Determine the [X, Y] coordinate at the center of the cell enclosing the given text.  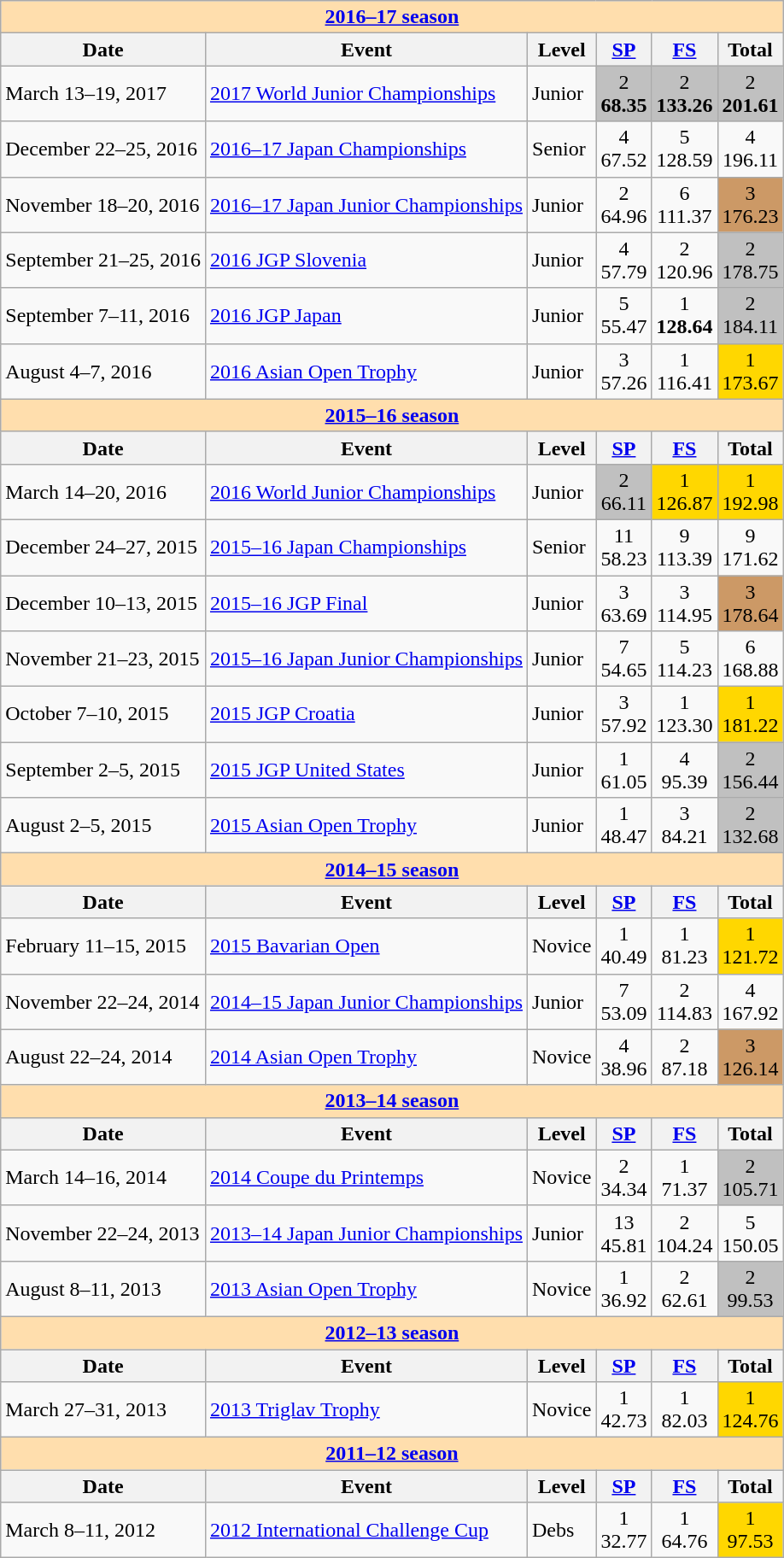
December 22–25, 2016 [103, 149]
1 82.03 [685, 1409]
November 22–24, 2013 [103, 1233]
2 87.18 [685, 1057]
2013–14 season [392, 1101]
7 53.09 [623, 1001]
1 181.22 [750, 714]
December 24–27, 2015 [103, 547]
3 176.23 [750, 205]
2016–17 season [392, 17]
2 64.96 [623, 205]
2 62.61 [685, 1288]
2015–16 season [392, 415]
November 18–20, 2016 [103, 205]
2014 Coupe du Printemps [366, 1177]
October 7–10, 2015 [103, 714]
1 124.76 [750, 1409]
2017 World Junior Championships [366, 94]
August 2–5, 2015 [103, 825]
5 128.59 [685, 149]
1 42.73 [623, 1409]
3 178.64 [750, 603]
1 128.64 [685, 316]
2 66.11 [623, 492]
1 48.47 [623, 825]
2015 Bavarian Open [366, 946]
2 99.53 [750, 1288]
2 132.68 [750, 825]
1 71.37 [685, 1177]
7 54.65 [623, 659]
2014–15 Japan Junior Championships [366, 1001]
2012 International Challenge Cup [366, 1531]
2 201.61 [750, 94]
6 168.88 [750, 659]
1 116.41 [685, 371]
August 4–7, 2016 [103, 371]
2013 Triglav Trophy [366, 1409]
2015–16 Japan Championships [366, 547]
September 21–25, 2016 [103, 260]
2 120.96 [685, 260]
1 81.23 [685, 946]
3 84.21 [685, 825]
2011–12 season [392, 1454]
4 38.96 [623, 1057]
2 114.83 [685, 1001]
September 2–5, 2015 [103, 770]
4 67.52 [623, 149]
9 113.39 [685, 547]
March 8–11, 2012 [103, 1531]
2014–15 season [392, 870]
1 121.72 [750, 946]
August 8–11, 2013 [103, 1288]
2016 JGP Slovenia [366, 260]
2014 Asian Open Trophy [366, 1057]
2 105.71 [750, 1177]
9 171.62 [750, 547]
March 27–31, 2013 [103, 1409]
2016 Asian Open Trophy [366, 371]
2 184.11 [750, 316]
5 150.05 [750, 1233]
3 126.14 [750, 1057]
3 57.26 [623, 371]
December 10–13, 2015 [103, 603]
3 57.92 [623, 714]
1 61.05 [623, 770]
2016–17 Japan Junior Championships [366, 205]
September 7–11, 2016 [103, 316]
2 156.44 [750, 770]
6 111.37 [685, 205]
3 63.69 [623, 603]
2015–16 Japan Junior Championships [366, 659]
2012–13 season [392, 1332]
5 114.23 [685, 659]
4 57.79 [623, 260]
2 133.26 [685, 94]
1 32.77 [623, 1531]
1 126.87 [685, 492]
February 11–15, 2015 [103, 946]
2015 JGP United States [366, 770]
March 14–20, 2016 [103, 492]
11 58.23 [623, 547]
March 13–19, 2017 [103, 94]
4 167.92 [750, 1001]
1 123.30 [685, 714]
2015 Asian Open Trophy [366, 825]
2013 Asian Open Trophy [366, 1288]
5 55.47 [623, 316]
2013–14 Japan Junior Championships [366, 1233]
2 178.75 [750, 260]
13 45.81 [623, 1233]
2016 World Junior Championships [366, 492]
2 104.24 [685, 1233]
1 36.92 [623, 1288]
2016 JGP Japan [366, 316]
4 196.11 [750, 149]
3 114.95 [685, 603]
2 34.34 [623, 1177]
August 22–24, 2014 [103, 1057]
2015 JGP Croatia [366, 714]
2016–17 Japan Championships [366, 149]
1 64.76 [685, 1531]
1 173.67 [750, 371]
4 95.39 [685, 770]
1 192.98 [750, 492]
Debs [562, 1531]
1 97.53 [750, 1531]
2 68.35 [623, 94]
November 21–23, 2015 [103, 659]
November 22–24, 2014 [103, 1001]
1 40.49 [623, 946]
March 14–16, 2014 [103, 1177]
2015–16 JGP Final [366, 603]
